Detect which cell encompasses the target text, then output its [X, Y] center coordinate. 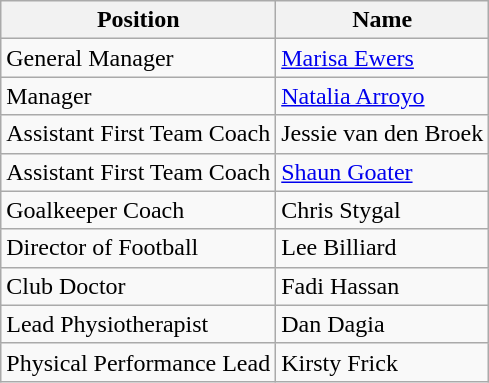
Director of Football [138, 248]
Manager [138, 96]
General Manager [138, 58]
Chris Stygal [382, 210]
Name [382, 20]
Natalia Arroyo [382, 96]
Dan Dagia [382, 324]
Position [138, 20]
Marisa Ewers [382, 58]
Shaun Goater [382, 172]
Club Doctor [138, 286]
Fadi Hassan [382, 286]
Physical Performance Lead [138, 362]
Goalkeeper Coach [138, 210]
Lee Billiard [382, 248]
Lead Physiotherapist [138, 324]
Jessie van den Broek [382, 134]
Kirsty Frick [382, 362]
